Capture the cell that displays the provided text and extract its [x, y] central coordinate. 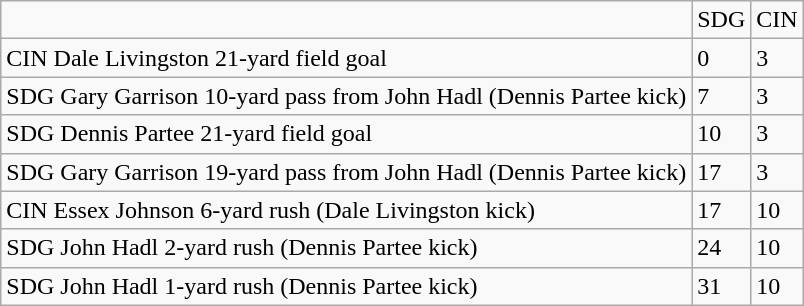
7 [722, 96]
CIN Dale Livingston 21-yard field goal [346, 58]
CIN Essex Johnson 6-yard rush (Dale Livingston kick) [346, 210]
24 [722, 248]
SDG Gary Garrison 10-yard pass from John Hadl (Dennis Partee kick) [346, 96]
SDG [722, 20]
CIN [777, 20]
SDG Dennis Partee 21-yard field goal [346, 134]
0 [722, 58]
SDG Gary Garrison 19-yard pass from John Hadl (Dennis Partee kick) [346, 172]
31 [722, 286]
SDG John Hadl 1-yard rush (Dennis Partee kick) [346, 286]
SDG John Hadl 2-yard rush (Dennis Partee kick) [346, 248]
